Scan for the cell matching the given text and deliver its [X, Y] coordinate at center. 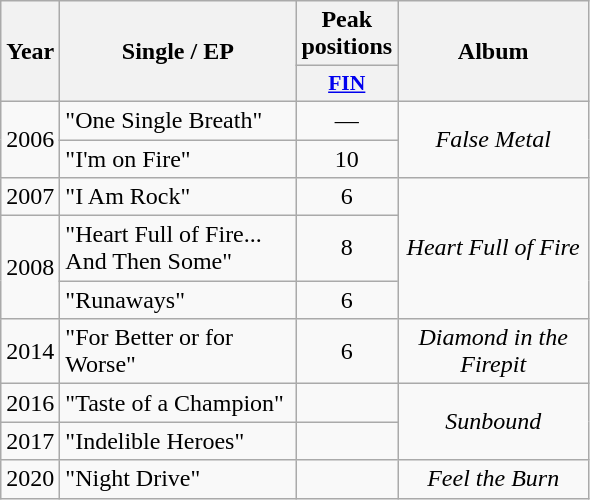
Peak positions [347, 34]
Heart Full of Fire [494, 248]
10 [347, 159]
2007 [30, 197]
Album [494, 52]
2014 [30, 352]
Diamond in the Firepit [494, 352]
Single / EP [178, 52]
8 [347, 248]
FIN [347, 84]
2020 [30, 479]
Feel the Burn [494, 479]
"For Better or for Worse" [178, 352]
"One Single Breath" [178, 120]
"Indelible Heroes" [178, 441]
2016 [30, 403]
Year [30, 52]
"Runaways" [178, 300]
— [347, 120]
2017 [30, 441]
"I Am Rock" [178, 197]
"Night Drive" [178, 479]
2006 [30, 139]
"I'm on Fire" [178, 159]
Sunbound [494, 422]
2008 [30, 268]
False Metal [494, 139]
"Heart Full of Fire...And Then Some" [178, 248]
"Taste of a Champion" [178, 403]
